Pinpoint the cell where the given text exists, returning its [X, Y] midpoint coordinate. 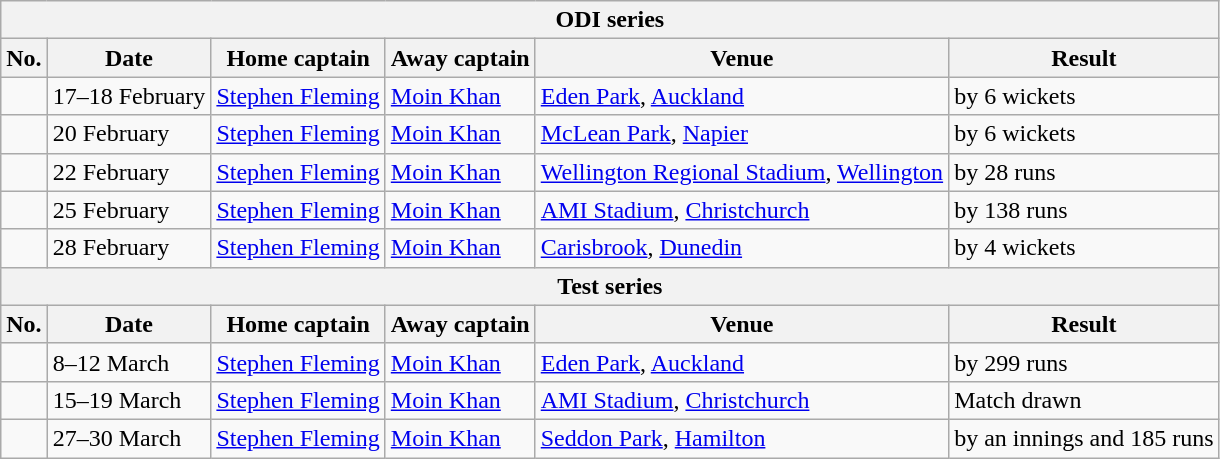
17–18 February [129, 96]
15–19 March [129, 400]
25 February [129, 210]
by an innings and 185 runs [1084, 438]
Test series [610, 286]
28 February [129, 248]
Seddon Park, Hamilton [742, 438]
by 4 wickets [1084, 248]
Carisbrook, Dunedin [742, 248]
Match drawn [1084, 400]
22 February [129, 172]
27–30 March [129, 438]
Wellington Regional Stadium, Wellington [742, 172]
8–12 March [129, 362]
20 February [129, 134]
McLean Park, Napier [742, 134]
by 299 runs [1084, 362]
ODI series [610, 20]
by 138 runs [1084, 210]
by 28 runs [1084, 172]
